Return the (x, y) coordinate for the center point of the cell that contains the specified text.  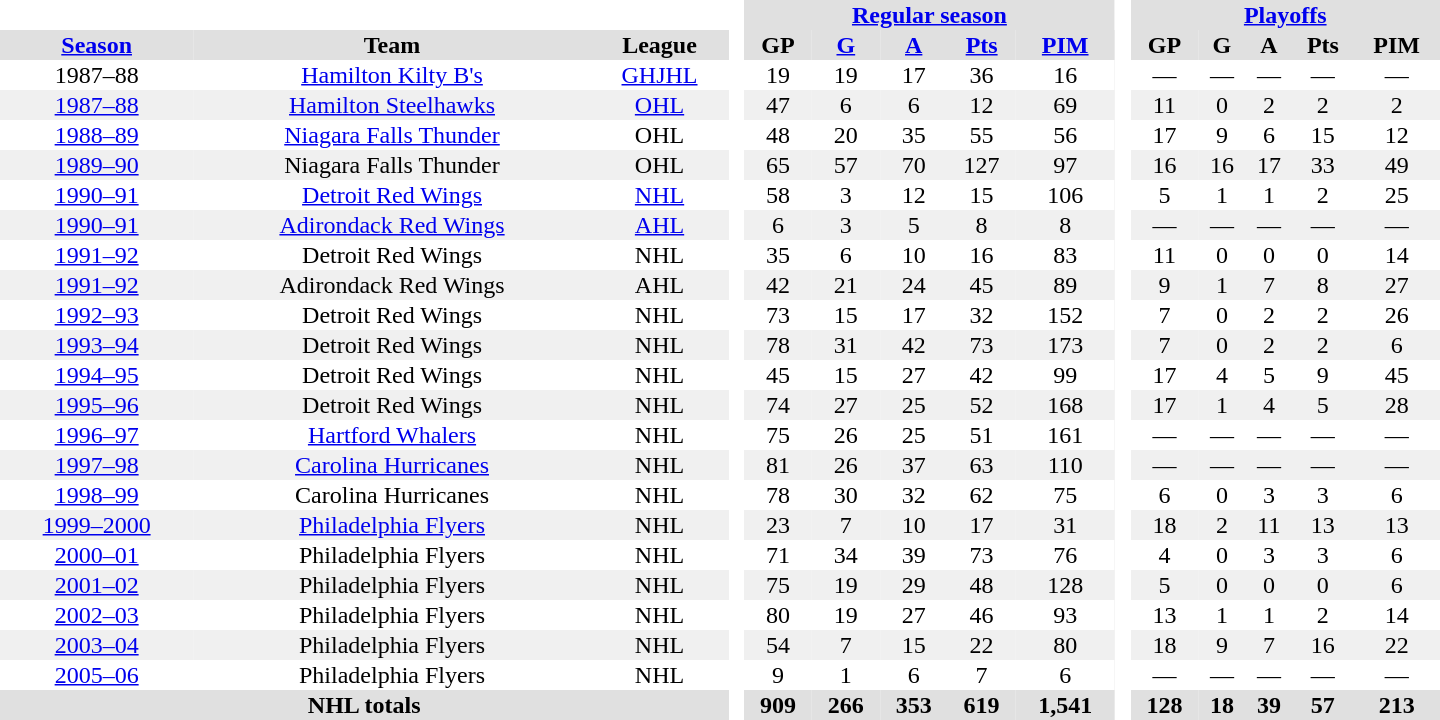
1,541 (1066, 705)
173 (1066, 345)
1997–98 (96, 465)
1993–94 (96, 345)
1989–90 (96, 165)
353 (914, 705)
GHJHL (660, 75)
152 (1066, 315)
Hartford Whalers (392, 435)
League (660, 45)
161 (1066, 435)
93 (1066, 615)
Season (96, 45)
NHL totals (364, 705)
58 (778, 195)
168 (1066, 405)
55 (982, 135)
2003–04 (96, 645)
63 (982, 465)
127 (982, 165)
23 (778, 525)
20 (846, 135)
Team (392, 45)
1996–97 (96, 435)
1995–96 (96, 405)
51 (982, 435)
49 (1396, 165)
71 (778, 555)
2001–02 (96, 585)
83 (1066, 255)
24 (914, 285)
28 (1396, 405)
Regular season (930, 15)
34 (846, 555)
1994–95 (96, 375)
909 (778, 705)
1992–93 (96, 315)
266 (846, 705)
2005–06 (96, 675)
1999–2000 (96, 525)
76 (1066, 555)
106 (1066, 195)
33 (1322, 165)
Hamilton Steelhawks (392, 105)
56 (1066, 135)
81 (778, 465)
46 (982, 615)
47 (778, 105)
21 (846, 285)
2000–01 (96, 555)
74 (778, 405)
Hamilton Kilty B's (392, 75)
52 (982, 405)
70 (914, 165)
29 (914, 585)
1988–89 (96, 135)
65 (778, 165)
30 (846, 495)
213 (1396, 705)
110 (1066, 465)
Playoffs (1285, 15)
37 (914, 465)
1998–99 (96, 495)
54 (778, 645)
97 (1066, 165)
89 (1066, 285)
69 (1066, 105)
619 (982, 705)
99 (1066, 375)
62 (982, 495)
2002–03 (96, 615)
36 (982, 75)
